Return the (X, Y) coordinate for the center point of the cell that contains the specified text.  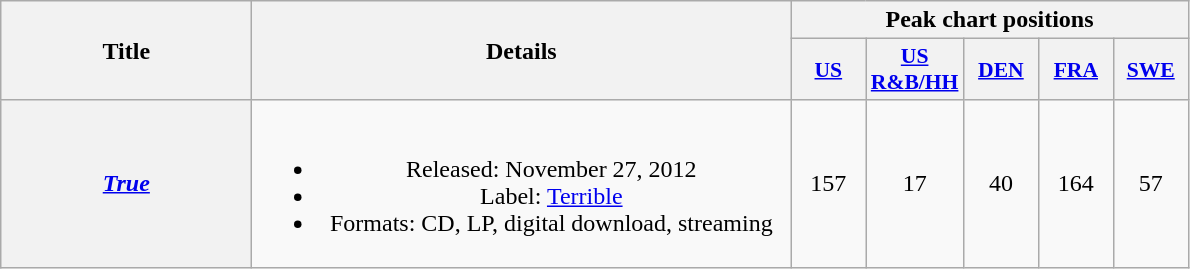
Details (522, 50)
DEN (1000, 70)
Peak chart positions (990, 20)
40 (1000, 184)
164 (1076, 184)
FRA (1076, 70)
SWE (1150, 70)
17 (915, 184)
57 (1150, 184)
US R&B/HH (915, 70)
US (828, 70)
157 (828, 184)
True (126, 184)
Title (126, 50)
Released: November 27, 2012Label: TerribleFormats: CD, LP, digital download, streaming (522, 184)
